Extract the (x, y) coordinate from the center of the cell holding the provided text.  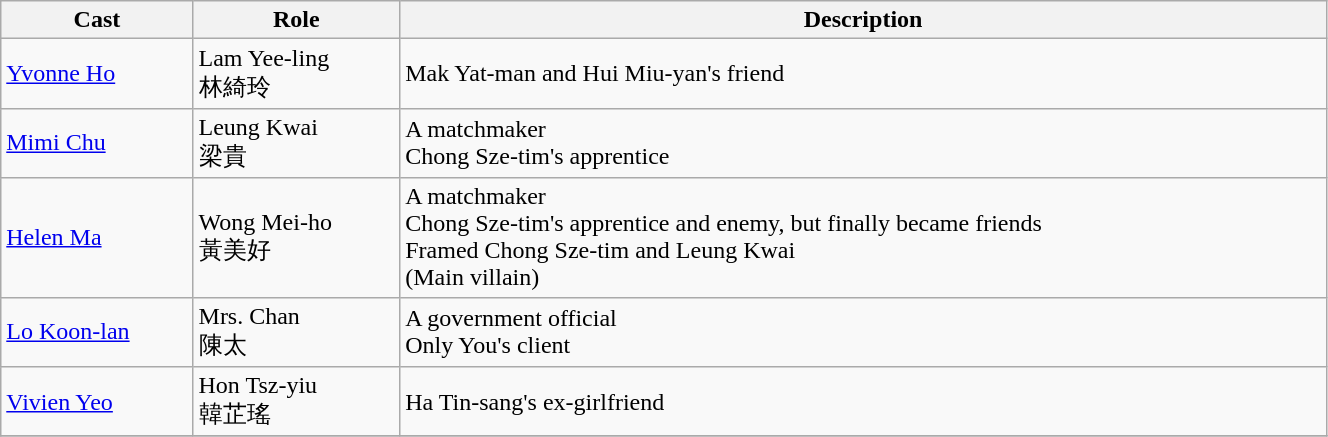
Description (864, 20)
A matchmakerChong Sze-tim's apprentice (864, 143)
Ha Tin-sang's ex-girlfriend (864, 402)
Mimi Chu (97, 143)
Wong Mei-ho黃美好 (296, 238)
Helen Ma (97, 238)
Mak Yat-man and Hui Miu-yan's friend (864, 74)
Role (296, 20)
Hon Tsz-yiu韓芷瑤 (296, 402)
Lam Yee-ling林綺玲 (296, 74)
Mrs. Chan陳太 (296, 332)
A government officialOnly You's client (864, 332)
Leung Kwai梁貴 (296, 143)
Yvonne Ho (97, 74)
A matchmakerChong Sze-tim's apprentice and enemy, but finally became friendsFramed Chong Sze-tim and Leung Kwai(Main villain) (864, 238)
Lo Koon-lan (97, 332)
Vivien Yeo (97, 402)
Cast (97, 20)
